Capture the cell that displays the provided text and extract its [x, y] central coordinate. 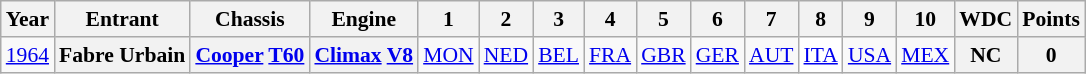
GBR [664, 55]
Climax V8 [364, 55]
FRA [610, 55]
8 [820, 19]
Fabre Urbain [122, 55]
NC [986, 55]
Points [1051, 19]
Entrant [122, 19]
1964 [28, 55]
2 [506, 19]
GER [718, 55]
AUT [771, 55]
Year [28, 19]
7 [771, 19]
NED [506, 55]
Engine [364, 19]
3 [558, 19]
Chassis [250, 19]
MON [448, 55]
MEX [925, 55]
1 [448, 19]
0 [1051, 55]
9 [870, 19]
10 [925, 19]
6 [718, 19]
4 [610, 19]
5 [664, 19]
WDC [986, 19]
USA [870, 55]
BEL [558, 55]
Cooper T60 [250, 55]
ITA [820, 55]
